Capture the cell that displays the provided text and extract its [X, Y] central coordinate. 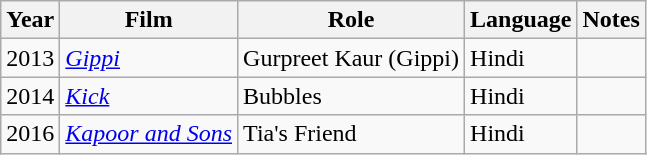
Kick [149, 96]
Notes [611, 20]
Role [352, 20]
Bubbles [352, 96]
Tia's Friend [352, 134]
2016 [30, 134]
Language [521, 20]
Gurpreet Kaur (Gippi) [352, 58]
Kapoor and Sons [149, 134]
Gippi [149, 58]
2013 [30, 58]
2014 [30, 96]
Film [149, 20]
Year [30, 20]
